For the text-containing cell, return its midpoint in (x, y) coordinate format. 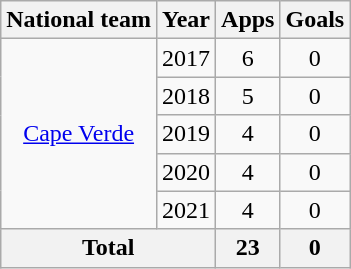
2020 (186, 172)
National team (79, 20)
Goals (315, 20)
Total (108, 248)
2018 (186, 96)
5 (248, 96)
2019 (186, 134)
6 (248, 58)
Apps (248, 20)
2021 (186, 210)
2017 (186, 58)
Cape Verde (79, 134)
23 (248, 248)
Year (186, 20)
